Scan for the cell matching the given text and deliver its [X, Y] coordinate at center. 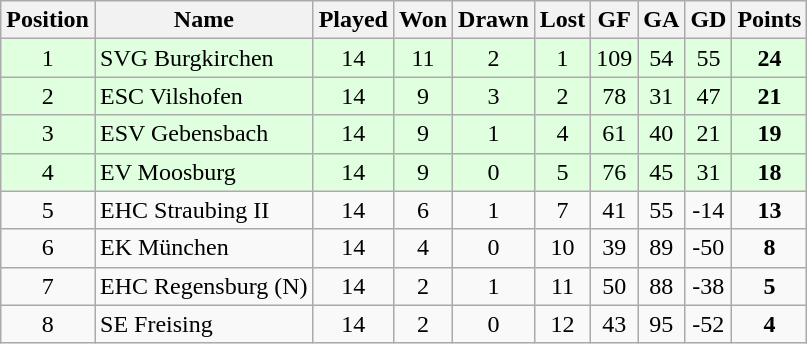
Played [353, 20]
ESC Vilshofen [204, 96]
45 [662, 172]
50 [614, 286]
-14 [708, 210]
EV Moosburg [204, 172]
EK München [204, 248]
13 [770, 210]
EHC Straubing II [204, 210]
Name [204, 20]
47 [708, 96]
GA [662, 20]
SE Freising [204, 324]
39 [614, 248]
78 [614, 96]
43 [614, 324]
76 [614, 172]
SVG Burgkirchen [204, 58]
-50 [708, 248]
18 [770, 172]
-38 [708, 286]
GF [614, 20]
109 [614, 58]
GD [708, 20]
95 [662, 324]
88 [662, 286]
Won [422, 20]
Drawn [494, 20]
41 [614, 210]
24 [770, 58]
40 [662, 134]
54 [662, 58]
Points [770, 20]
-52 [708, 324]
10 [562, 248]
Position [48, 20]
61 [614, 134]
EHC Regensburg (N) [204, 286]
Lost [562, 20]
89 [662, 248]
ESV Gebensbach [204, 134]
12 [562, 324]
19 [770, 134]
